Find where the given text appears and provide that cell's center as (x, y) coordinate. 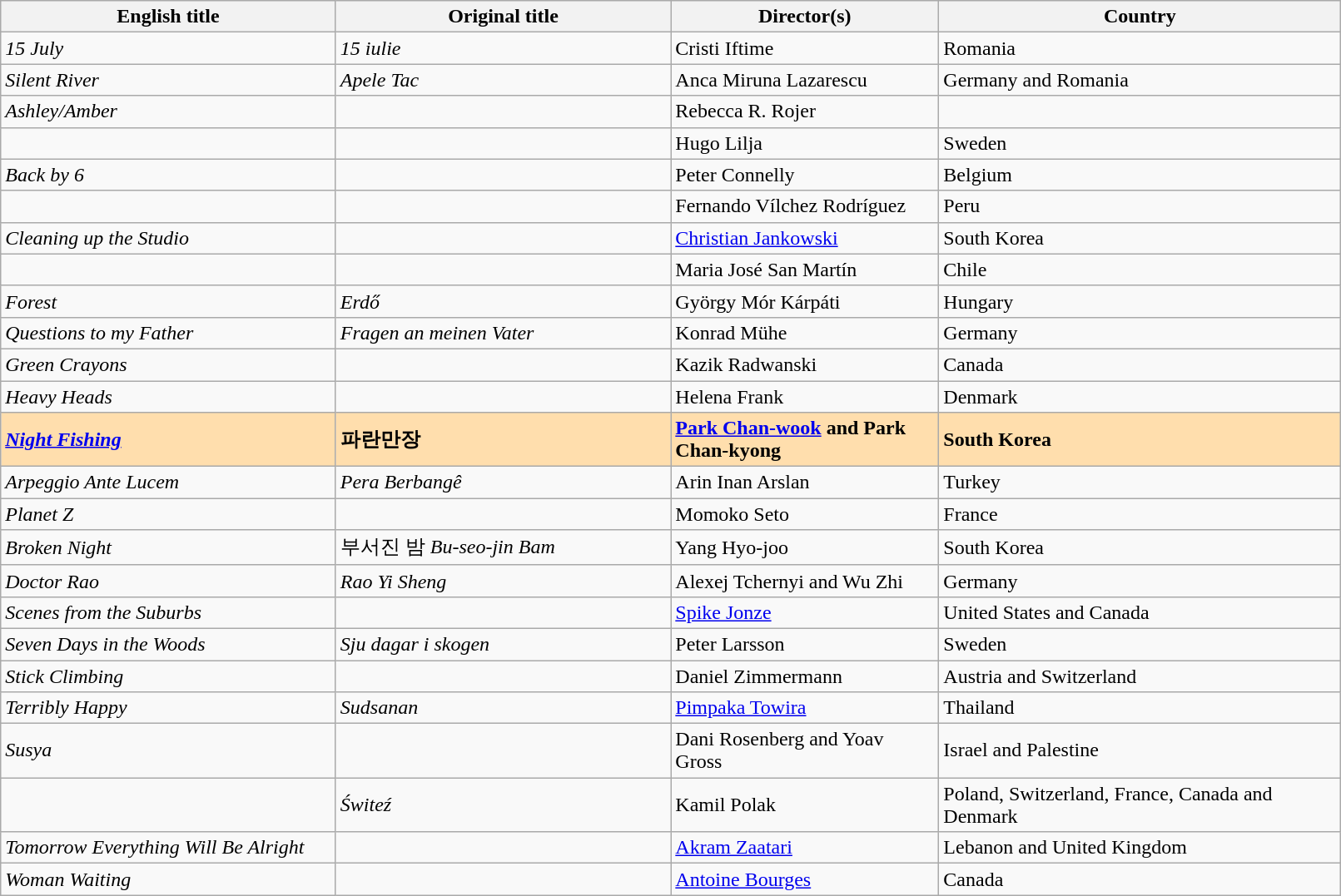
Fragen an meinen Vater (503, 333)
Arpeggio Ante Lucem (168, 483)
Cleaning up the Studio (168, 238)
Lebanon and United Kingdom (1140, 848)
Dani Rosenberg and Yoav Gross (805, 750)
Susya (168, 750)
Poland, Switzerland, France, Canada and Denmark (1140, 805)
Broken Night (168, 547)
Peter Connelly (805, 175)
Country (1140, 17)
Thailand (1140, 708)
Heavy Heads (168, 397)
Terribly Happy (168, 708)
Peter Larsson (805, 644)
Helena Frank (805, 397)
Konrad Mühe (805, 333)
Forest (168, 301)
15 iulie (503, 48)
Antoine Bourges (805, 879)
Silent River (168, 80)
France (1140, 514)
Original title (503, 17)
György Mór Kárpáti (805, 301)
United States and Canada (1140, 612)
Belgium (1140, 175)
Seven Days in the Woods (168, 644)
Anca Miruna Lazarescu (805, 80)
Romania (1140, 48)
Cristi Iftime (805, 48)
Turkey (1140, 483)
Israel and Palestine (1140, 750)
Kazik Radwanski (805, 364)
Momoko Seto (805, 514)
Maria José San Martín (805, 270)
Back by 6 (168, 175)
Pimpaka Towira (805, 708)
부서진 밤 Bu-seo-jin Bam (503, 547)
Green Crayons (168, 364)
Night Fishing (168, 439)
Doctor Rao (168, 581)
Questions to my Father (168, 333)
Planet Z (168, 514)
Germany and Romania (1140, 80)
Sju dagar i skogen (503, 644)
Rao Yi Sheng (503, 581)
Stick Climbing (168, 676)
Pera Berbangê (503, 483)
Hungary (1140, 301)
Spike Jonze (805, 612)
Peru (1140, 206)
Christian Jankowski (805, 238)
Akram Zaatari (805, 848)
Scenes from the Suburbs (168, 612)
Rebecca R. Rojer (805, 111)
15 July (168, 48)
Ashley/Amber (168, 111)
Kamil Polak (805, 805)
Alexej Tchernyi and Wu Zhi (805, 581)
Director(s) (805, 17)
Woman Waiting (168, 879)
Sudsanan (503, 708)
Hugo Lilja (805, 143)
Tomorrow Everything Will Be Alright (168, 848)
Denmark (1140, 397)
Daniel Zimmermann (805, 676)
Arin Inan Arslan (805, 483)
Apele Tac (503, 80)
Erdő (503, 301)
Park Chan-wook and Park Chan-kyong (805, 439)
Chile (1140, 270)
Yang Hyo-joo (805, 547)
Świteź (503, 805)
English title (168, 17)
파란만장 (503, 439)
Austria and Switzerland (1140, 676)
Fernando Vílchez Rodríguez (805, 206)
